For the text-containing cell, return its midpoint in [X, Y] coordinate format. 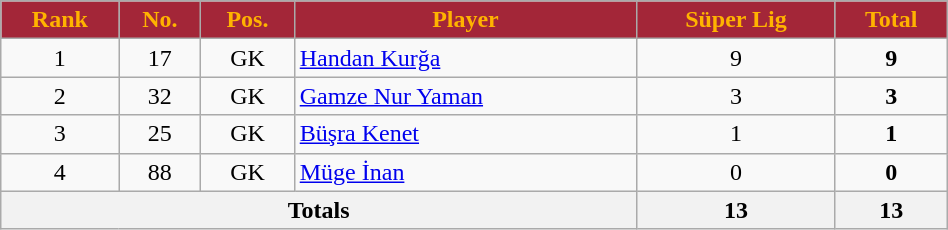
Handan Kurğa [465, 58]
Player [465, 20]
17 [160, 58]
Totals [319, 210]
Rank [60, 20]
4 [60, 172]
88 [160, 172]
Büşra Kenet [465, 134]
2 [60, 96]
32 [160, 96]
No. [160, 20]
Total [891, 20]
Müge İnan [465, 172]
Pos. [248, 20]
Süper Lig [736, 20]
Gamze Nur Yaman [465, 96]
25 [160, 134]
